Find where the given text appears and provide that cell's center as [x, y] coordinate. 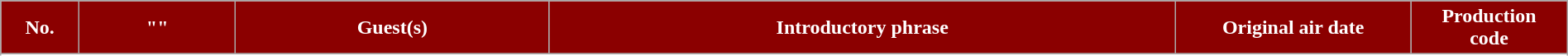
Production code [1489, 28]
No. [40, 28]
Original air date [1293, 28]
Guest(s) [392, 28]
"" [157, 28]
Introductory phrase [863, 28]
